Provide the (x, y) coordinate of the cell's center where the given text is located.  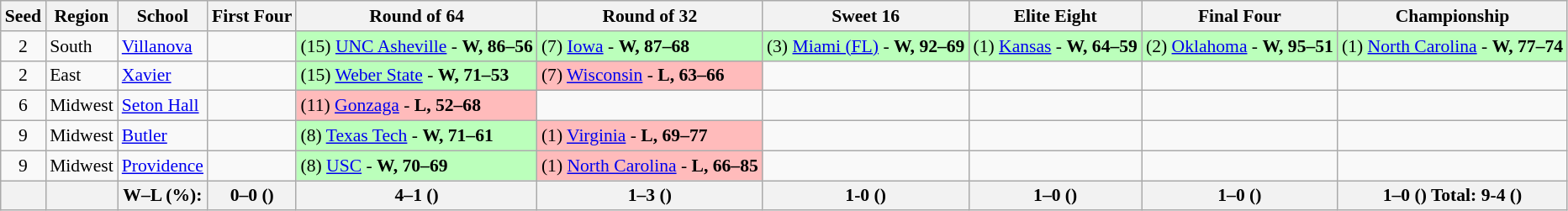
Round of 32 (650, 16)
Championship (1453, 16)
(1) Virginia - L, 69–77 (650, 136)
Elite Eight (1054, 16)
First Four (252, 16)
Region (82, 16)
1–0 () Total: 9-4 () (1453, 196)
Round of 64 (416, 16)
(15) UNC Asheville - W, 86–56 (416, 46)
Butler (163, 136)
1-0 () (866, 196)
4–1 () (416, 196)
(11) Gonzaga - L, 52–68 (416, 106)
Seton Hall (163, 106)
Providence (163, 166)
East (82, 76)
(1) Kansas - W, 64–59 (1054, 46)
0–0 () (252, 196)
(15) Weber State - W, 71–53 (416, 76)
School (163, 16)
(7) Wisconsin - L, 63–66 (650, 76)
(1) North Carolina - L, 66–85 (650, 166)
W–L (%): (163, 196)
Villanova (163, 46)
6 (24, 106)
1–3 () (650, 196)
(8) Texas Tech - W, 71–61 (416, 136)
Sweet 16 (866, 16)
Xavier (163, 76)
(2) Oklahoma - W, 95–51 (1239, 46)
South (82, 46)
Seed (24, 16)
(8) USC - W, 70–69 (416, 166)
Final Four (1239, 16)
(3) Miami (FL) - W, 92–69 (866, 46)
(7) Iowa - W, 87–68 (650, 46)
(1) North Carolina - W, 77–74 (1453, 46)
